Provide the [X, Y] coordinate of the cell's center where the given text is located.  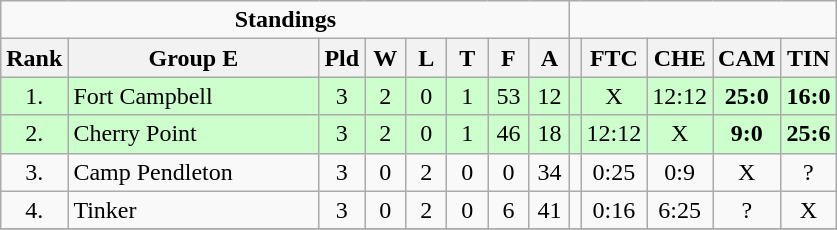
Group E [194, 58]
Standings [286, 20]
9:0 [747, 134]
Tinker [194, 210]
Fort Campbell [194, 96]
25:0 [747, 96]
53 [508, 96]
0:9 [680, 172]
34 [550, 172]
L [426, 58]
Camp Pendleton [194, 172]
16:0 [808, 96]
41 [550, 210]
46 [508, 134]
6:25 [680, 210]
4. [34, 210]
TIN [808, 58]
W [386, 58]
6 [508, 210]
1. [34, 96]
F [508, 58]
0:25 [614, 172]
25:6 [808, 134]
12 [550, 96]
0:16 [614, 210]
Pld [342, 58]
FTC [614, 58]
Rank [34, 58]
3. [34, 172]
Cherry Point [194, 134]
T [468, 58]
18 [550, 134]
A [550, 58]
CHE [680, 58]
CAM [747, 58]
2. [34, 134]
